Pinpoint the cell where the given text exists, returning its [X, Y] midpoint coordinate. 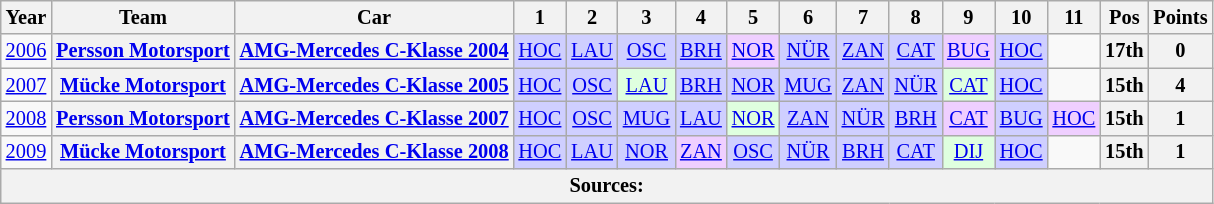
2 [592, 17]
8 [916, 17]
10 [1022, 17]
2008 [26, 118]
6 [808, 17]
2007 [26, 85]
Year [26, 17]
0 [1180, 51]
AMG-Mercedes C-Klasse 2007 [374, 118]
3 [646, 17]
5 [754, 17]
DIJ [968, 152]
AMG-Mercedes C-Klasse 2008 [374, 152]
Car [374, 17]
2009 [26, 152]
7 [864, 17]
17th [1124, 51]
AMG-Mercedes C-Klasse 2005 [374, 85]
11 [1074, 17]
AMG-Mercedes C-Klasse 2004 [374, 51]
Sources: [607, 186]
Points [1180, 17]
Pos [1124, 17]
Team [143, 17]
2006 [26, 51]
9 [968, 17]
